Provide the (X, Y) coordinate of the cell's center where the given text is located.  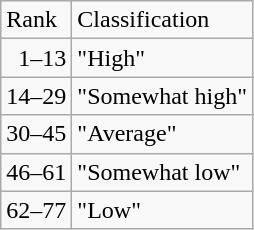
Rank (36, 20)
46–61 (36, 172)
Classification (162, 20)
"Somewhat high" (162, 96)
"Average" (162, 134)
14–29 (36, 96)
30–45 (36, 134)
"Low" (162, 210)
"Somewhat low" (162, 172)
62–77 (36, 210)
1–13 (36, 58)
"High" (162, 58)
